Scan for the cell matching the given text and deliver its [X, Y] coordinate at center. 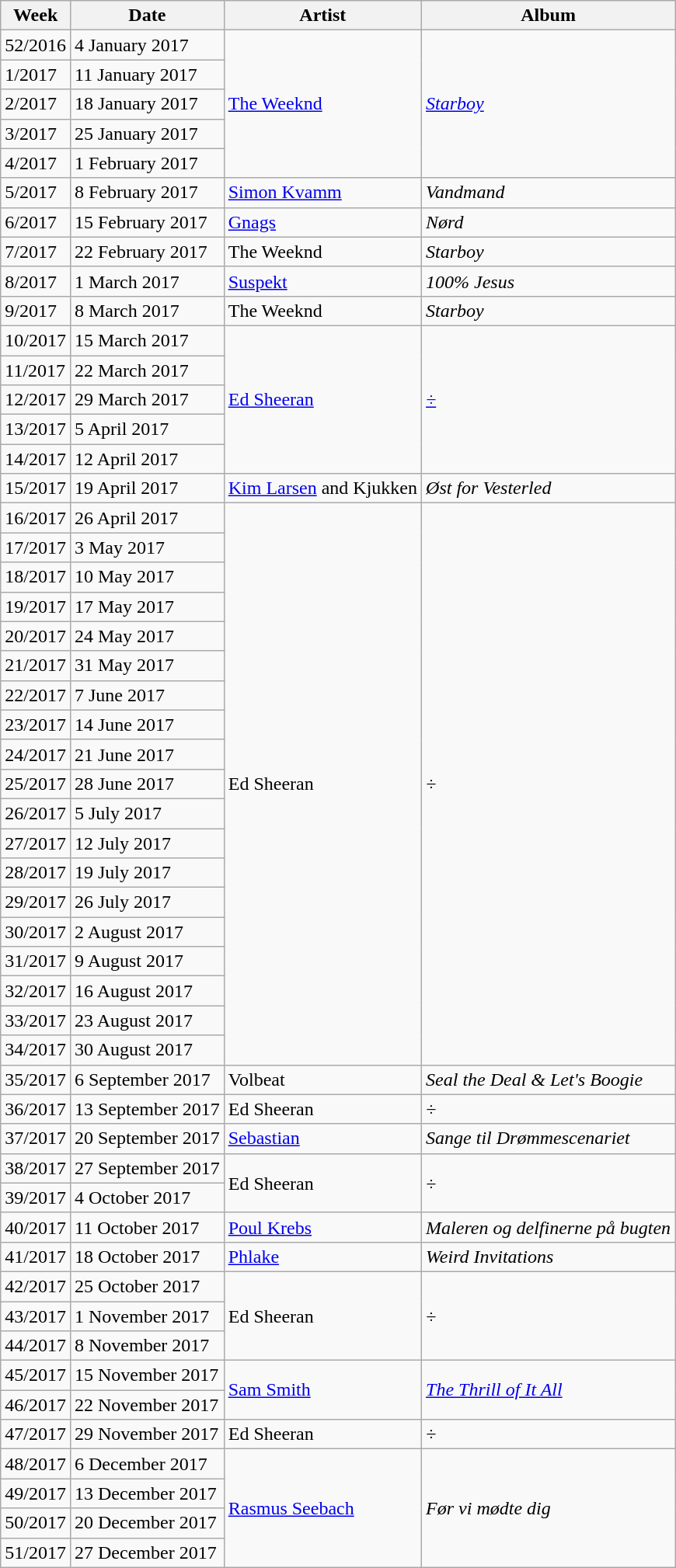
22 February 2017 [147, 252]
Volbeat [322, 1080]
26 July 2017 [147, 902]
100% Jesus [549, 281]
1 March 2017 [147, 281]
Maleren og delfinerne på bugten [549, 1227]
25 October 2017 [147, 1286]
22/2017 [36, 695]
Kim Larsen and Kjukken [322, 488]
50/2017 [36, 1523]
13 December 2017 [147, 1493]
27/2017 [36, 843]
7/2017 [36, 252]
24 May 2017 [147, 636]
45/2017 [36, 1375]
18 October 2017 [147, 1257]
Øst for Vesterled [549, 488]
43/2017 [36, 1316]
17 May 2017 [147, 607]
19/2017 [36, 607]
38/2017 [36, 1168]
26/2017 [36, 813]
Før vi mødte dig [549, 1508]
12 April 2017 [147, 459]
22 November 2017 [147, 1405]
2 August 2017 [147, 932]
37/2017 [36, 1139]
19 April 2017 [147, 488]
20/2017 [36, 636]
6 September 2017 [147, 1080]
8 February 2017 [147, 193]
31 May 2017 [147, 666]
35/2017 [36, 1080]
5 April 2017 [147, 429]
21/2017 [36, 666]
Seal the Deal & Let's Boogie [549, 1080]
18/2017 [36, 577]
13/2017 [36, 429]
The Thrill of It All [549, 1390]
18 January 2017 [147, 104]
46/2017 [36, 1405]
52/2016 [36, 45]
24/2017 [36, 754]
11/2017 [36, 370]
4/2017 [36, 163]
14 June 2017 [147, 725]
30 August 2017 [147, 1050]
28/2017 [36, 873]
1 November 2017 [147, 1316]
51/2017 [36, 1552]
10/2017 [36, 340]
15/2017 [36, 488]
8 March 2017 [147, 311]
25 January 2017 [147, 134]
1/2017 [36, 75]
6 December 2017 [147, 1464]
3/2017 [36, 134]
16 August 2017 [147, 991]
Gnags [322, 222]
17/2017 [36, 548]
26 April 2017 [147, 518]
10 May 2017 [147, 577]
14/2017 [36, 459]
7 June 2017 [147, 695]
Weird Invitations [549, 1257]
40/2017 [36, 1227]
Simon Kvamm [322, 193]
Suspekt [322, 281]
36/2017 [36, 1109]
47/2017 [36, 1434]
Vandmand [549, 193]
29/2017 [36, 902]
22 March 2017 [147, 370]
31/2017 [36, 961]
11 January 2017 [147, 75]
Phlake [322, 1257]
33/2017 [36, 1020]
Sebastian [322, 1139]
Week [36, 16]
6/2017 [36, 222]
Nørd [549, 222]
4 January 2017 [147, 45]
Poul Krebs [322, 1227]
27 September 2017 [147, 1168]
Rasmus Seebach [322, 1508]
39/2017 [36, 1198]
32/2017 [36, 991]
15 March 2017 [147, 340]
8 November 2017 [147, 1346]
Artist [322, 16]
16/2017 [36, 518]
1 February 2017 [147, 163]
9 August 2017 [147, 961]
8/2017 [36, 281]
23/2017 [36, 725]
5/2017 [36, 193]
19 July 2017 [147, 873]
15 November 2017 [147, 1375]
12 July 2017 [147, 843]
3 May 2017 [147, 548]
42/2017 [36, 1286]
15 February 2017 [147, 222]
2/2017 [36, 104]
34/2017 [36, 1050]
20 December 2017 [147, 1523]
9/2017 [36, 311]
Album [549, 16]
Sam Smith [322, 1390]
44/2017 [36, 1346]
4 October 2017 [147, 1198]
20 September 2017 [147, 1139]
12/2017 [36, 400]
21 June 2017 [147, 754]
48/2017 [36, 1464]
13 September 2017 [147, 1109]
25/2017 [36, 784]
41/2017 [36, 1257]
11 October 2017 [147, 1227]
49/2017 [36, 1493]
Date [147, 16]
30/2017 [36, 932]
29 November 2017 [147, 1434]
27 December 2017 [147, 1552]
29 March 2017 [147, 400]
Sange til Drømmescenariet [549, 1139]
5 July 2017 [147, 813]
28 June 2017 [147, 784]
23 August 2017 [147, 1020]
